Output the (X, Y) coordinate of the center of the cell containing the given text.  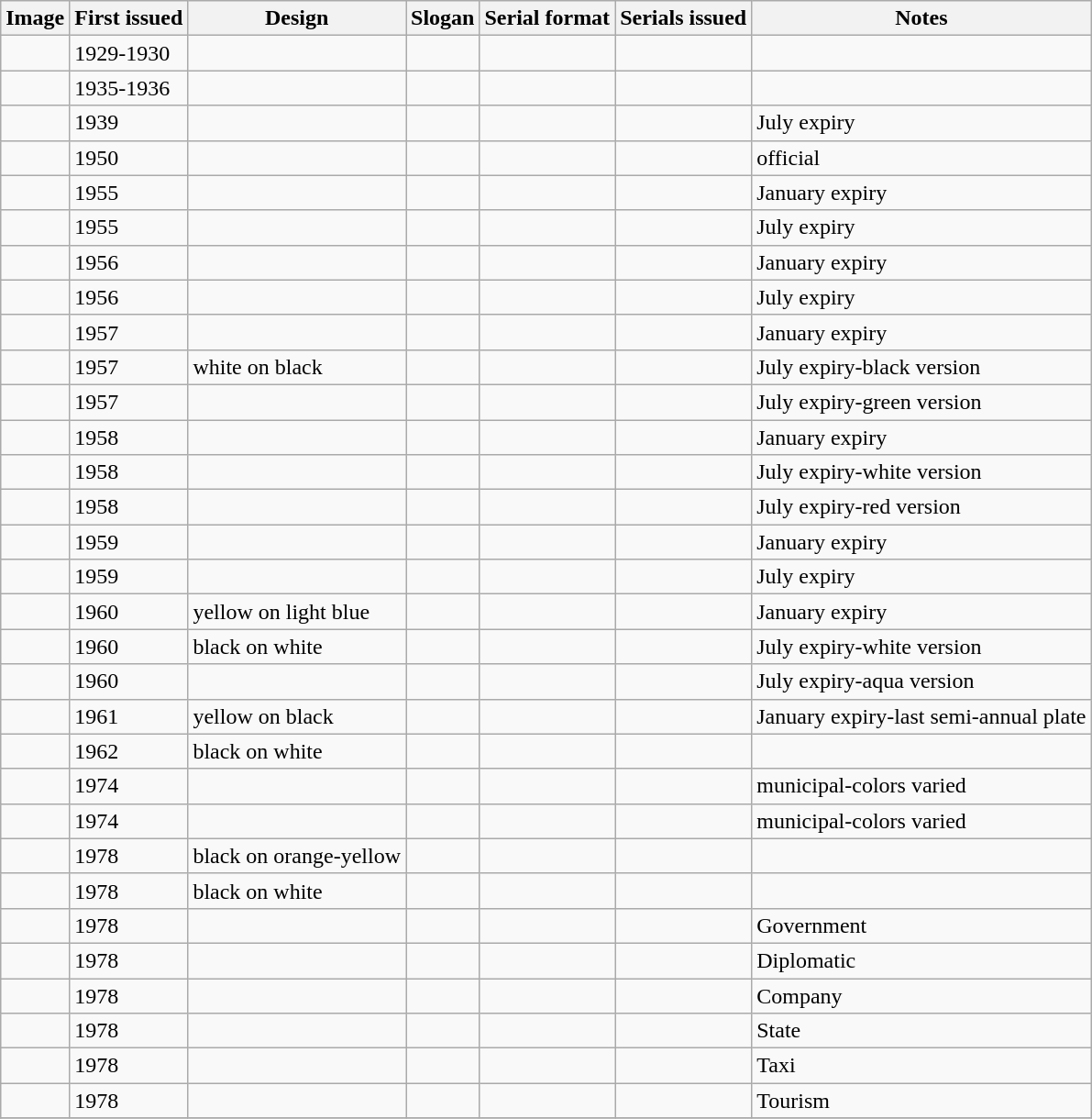
Slogan (443, 18)
1950 (128, 158)
Notes (921, 18)
white on black (297, 367)
State (921, 1031)
Company (921, 995)
First issued (128, 18)
Design (297, 18)
1935-1936 (128, 88)
yellow on black (297, 716)
black on orange-yellow (297, 856)
Taxi (921, 1066)
July expiry-red version (921, 507)
1939 (128, 123)
July expiry-green version (921, 402)
July expiry-aqua version (921, 681)
Diplomatic (921, 960)
yellow on light blue (297, 612)
July expiry-black version (921, 367)
1929-1930 (128, 53)
official (921, 158)
1962 (128, 751)
Government (921, 925)
Serials issued (684, 18)
Serial format (547, 18)
January expiry-last semi-annual plate (921, 716)
Image (35, 18)
1961 (128, 716)
Tourism (921, 1101)
